Identify which cell holds the provided text, then report its (X, Y) central coordinate. 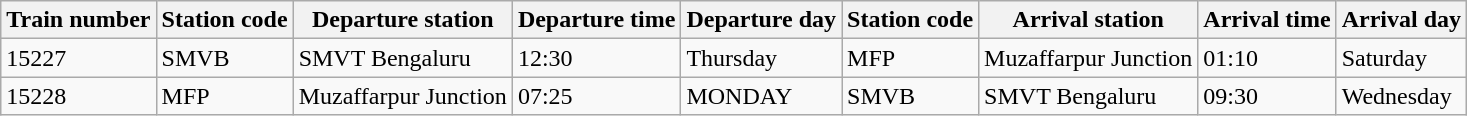
15227 (78, 58)
Departure station (402, 20)
Arrival station (1088, 20)
15228 (78, 96)
Thursday (762, 58)
Train number (78, 20)
Departure time (596, 20)
Arrival day (1401, 20)
MONDAY (762, 96)
Wednesday (1401, 96)
12:30 (596, 58)
01:10 (1267, 58)
Saturday (1401, 58)
07:25 (596, 96)
Departure day (762, 20)
Arrival time (1267, 20)
09:30 (1267, 96)
